Determine the [X, Y] coordinate at the center of the cell enclosing the given text.  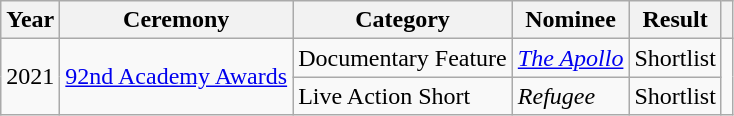
Year [30, 20]
92nd Academy Awards [176, 77]
Live Action Short [403, 96]
Documentary Feature [403, 58]
The Apollo [570, 58]
Nominee [570, 20]
Ceremony [176, 20]
Category [403, 20]
Result [675, 20]
2021 [30, 77]
Refugee [570, 96]
